Extract the (x, y) coordinate from the center of the cell holding the provided text.  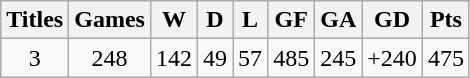
GF (292, 20)
475 (446, 58)
245 (338, 58)
D (216, 20)
3 (35, 58)
+240 (392, 58)
485 (292, 58)
57 (250, 58)
L (250, 20)
49 (216, 58)
GD (392, 20)
Titles (35, 20)
Games (110, 20)
248 (110, 58)
W (174, 20)
GA (338, 20)
142 (174, 58)
Pts (446, 20)
